Return (x, y) of the center of cell containing provided text 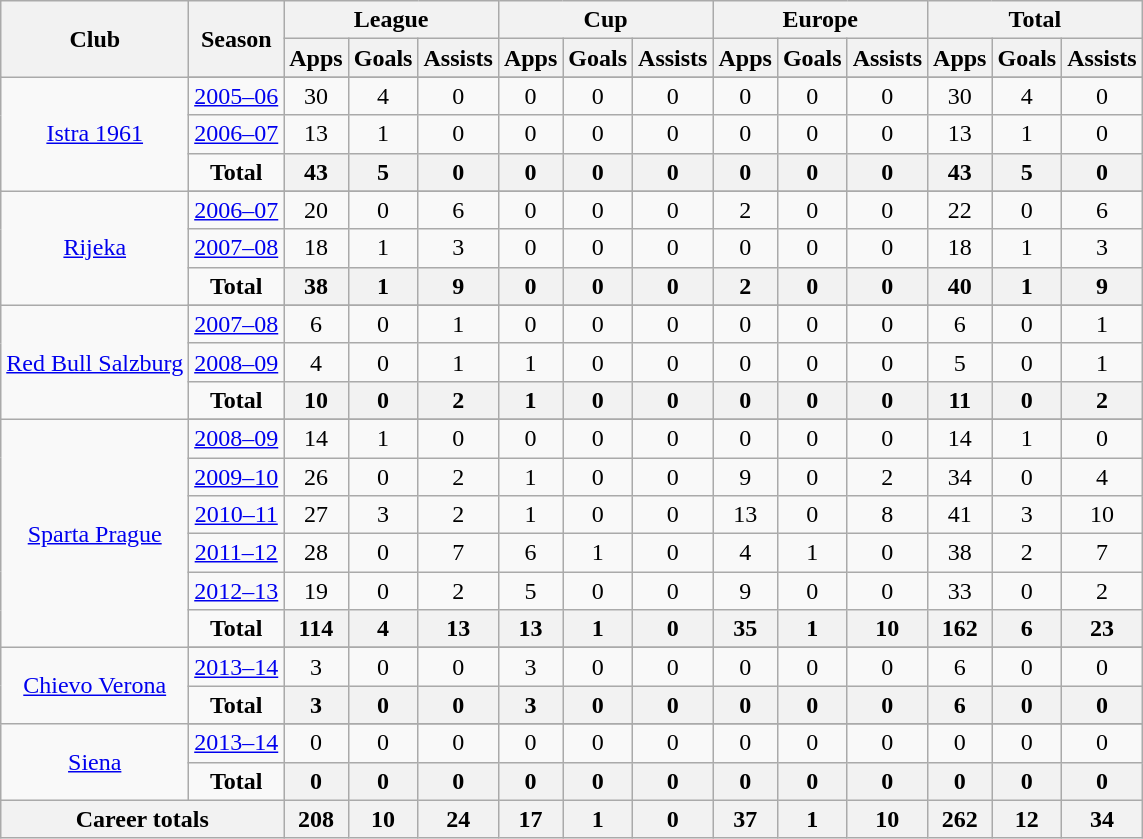
2012–13 (236, 591)
League (392, 20)
24 (458, 819)
12 (1027, 819)
20 (316, 210)
27 (316, 515)
114 (316, 629)
35 (745, 629)
19 (316, 591)
Cup (606, 20)
23 (1102, 629)
Rijeka (95, 248)
Season (236, 39)
8 (887, 515)
41 (960, 515)
Club (95, 39)
2010–11 (236, 515)
Red Bull Salzburg (95, 362)
2005–06 (236, 96)
262 (960, 819)
22 (960, 210)
33 (960, 591)
Europe (820, 20)
Career totals (142, 819)
40 (960, 286)
37 (745, 819)
26 (316, 477)
2009–10 (236, 477)
162 (960, 629)
Chievo Verona (95, 686)
17 (530, 819)
11 (960, 400)
28 (316, 553)
Sparta Prague (95, 533)
Istra 1961 (95, 134)
208 (316, 819)
2011–12 (236, 553)
Siena (95, 762)
